Scan for the cell matching the given text and deliver its (x, y) coordinate at center. 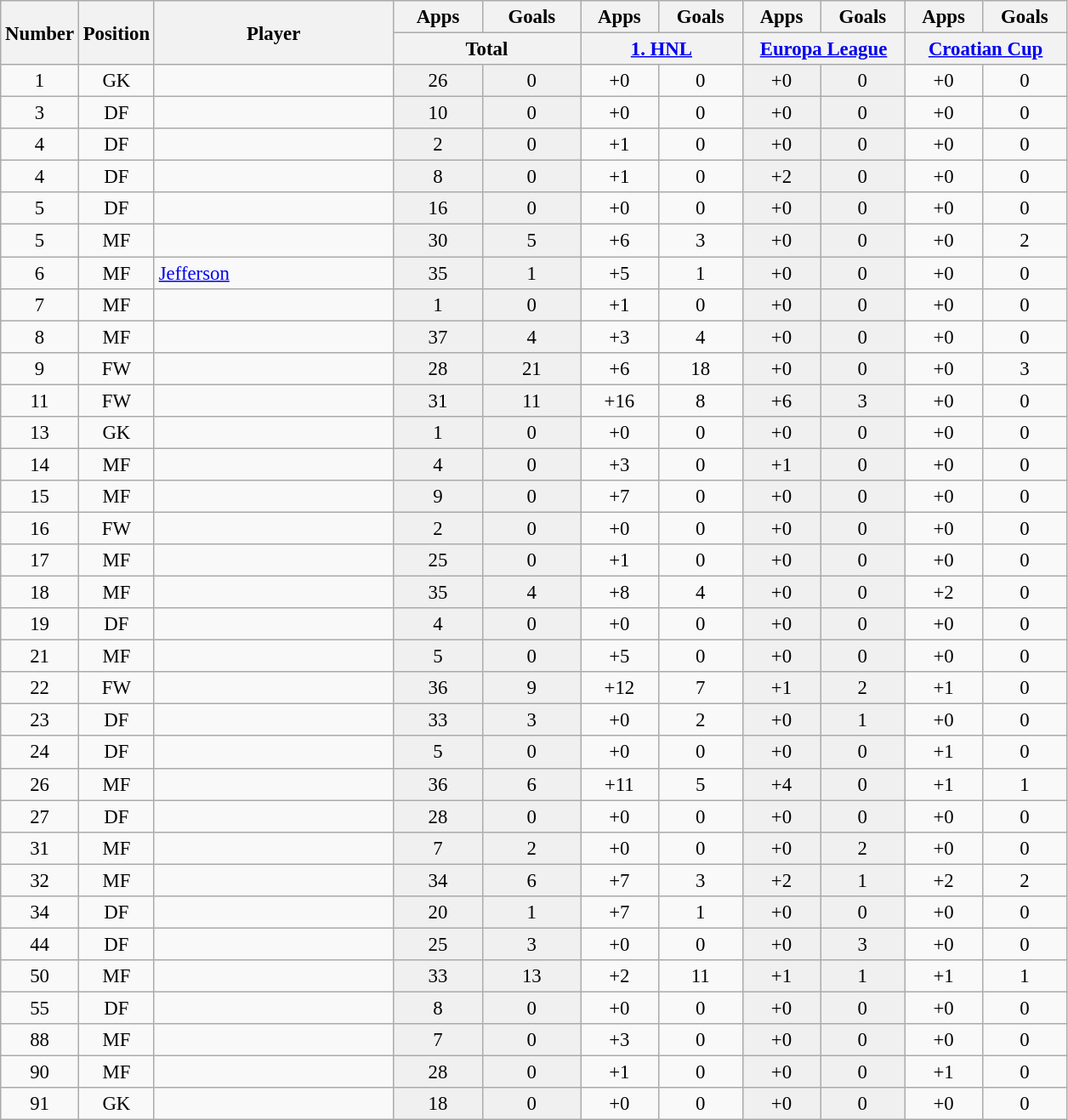
19 (40, 624)
90 (40, 1072)
+4 (781, 784)
+11 (620, 784)
55 (40, 1008)
37 (438, 337)
+12 (620, 688)
88 (40, 1040)
Total (486, 49)
Croatian Cup (986, 49)
10 (438, 113)
15 (40, 497)
50 (40, 976)
Number (40, 32)
22 (40, 688)
14 (40, 464)
1. HNL (662, 49)
+8 (620, 593)
20 (438, 912)
23 (40, 720)
24 (40, 753)
30 (438, 241)
+16 (620, 401)
27 (40, 816)
Position (116, 32)
44 (40, 944)
Player (274, 32)
32 (40, 880)
Jefferson (274, 273)
Europa League (823, 49)
17 (40, 560)
91 (40, 1104)
